Identify which cell holds the provided text, then report its [X, Y] central coordinate. 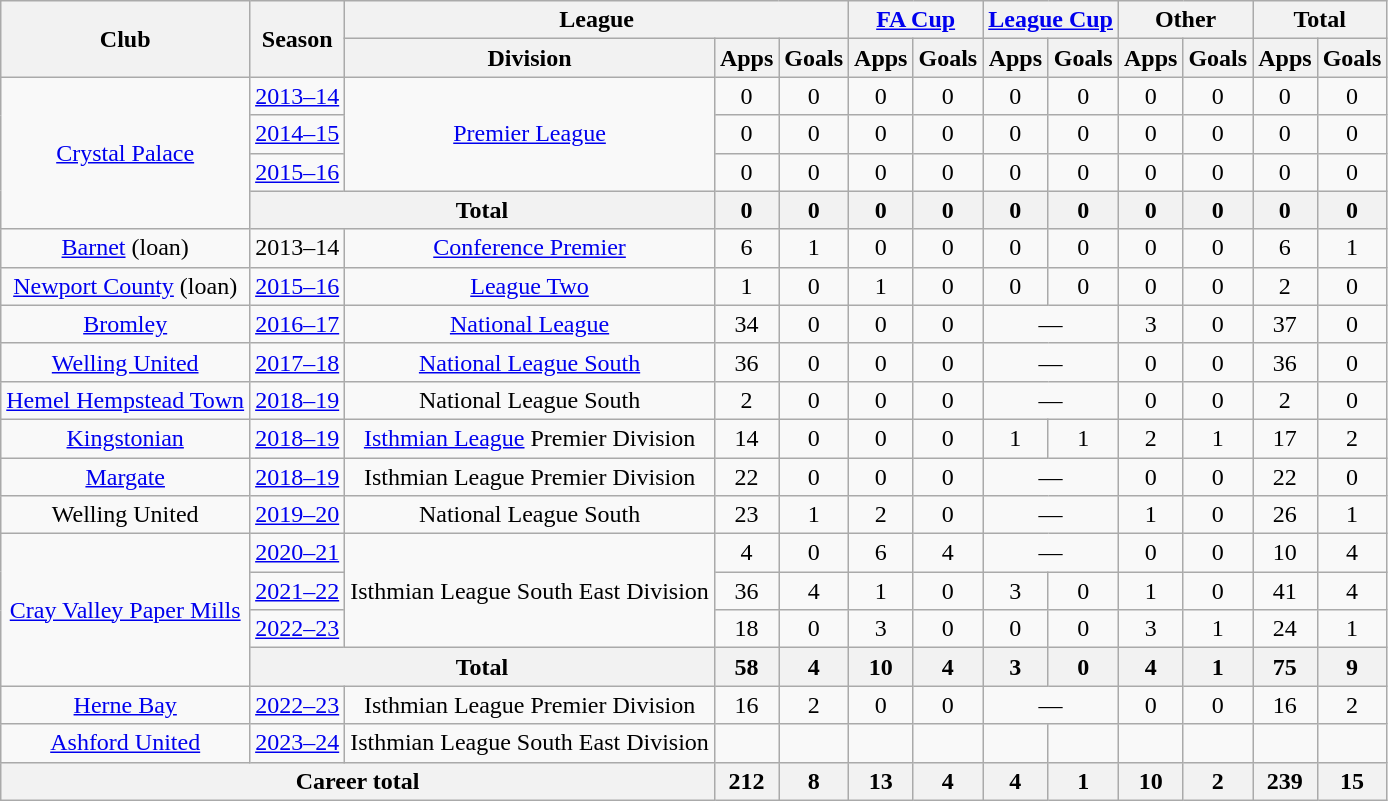
FA Cup [916, 20]
2020–21 [298, 553]
13 [881, 781]
9 [1352, 667]
Career total [358, 781]
Crystal Palace [126, 153]
Other [1185, 20]
41 [1285, 591]
Premier League [530, 134]
37 [1285, 324]
2023–24 [298, 743]
2014–15 [298, 134]
2017–18 [298, 362]
212 [746, 781]
Club [126, 39]
239 [1285, 781]
Conference Premier [530, 248]
League Cup [1051, 20]
14 [746, 438]
75 [1285, 667]
15 [1352, 781]
Kingstonian [126, 438]
Hemel Hempstead Town [126, 400]
34 [746, 324]
Herne Bay [126, 705]
League [597, 20]
8 [814, 781]
Division [530, 58]
26 [1285, 515]
2016–17 [298, 324]
58 [746, 667]
2021–22 [298, 591]
Newport County (loan) [126, 286]
Margate [126, 477]
Season [298, 39]
23 [746, 515]
League Two [530, 286]
24 [1285, 629]
2019–20 [298, 515]
Barnet (loan) [126, 248]
Ashford United [126, 743]
17 [1285, 438]
18 [746, 629]
National League [530, 324]
Bromley [126, 324]
Cray Valley Paper Mills [126, 610]
